From the cell containing the given text, extract its center point as [x, y] coordinate. 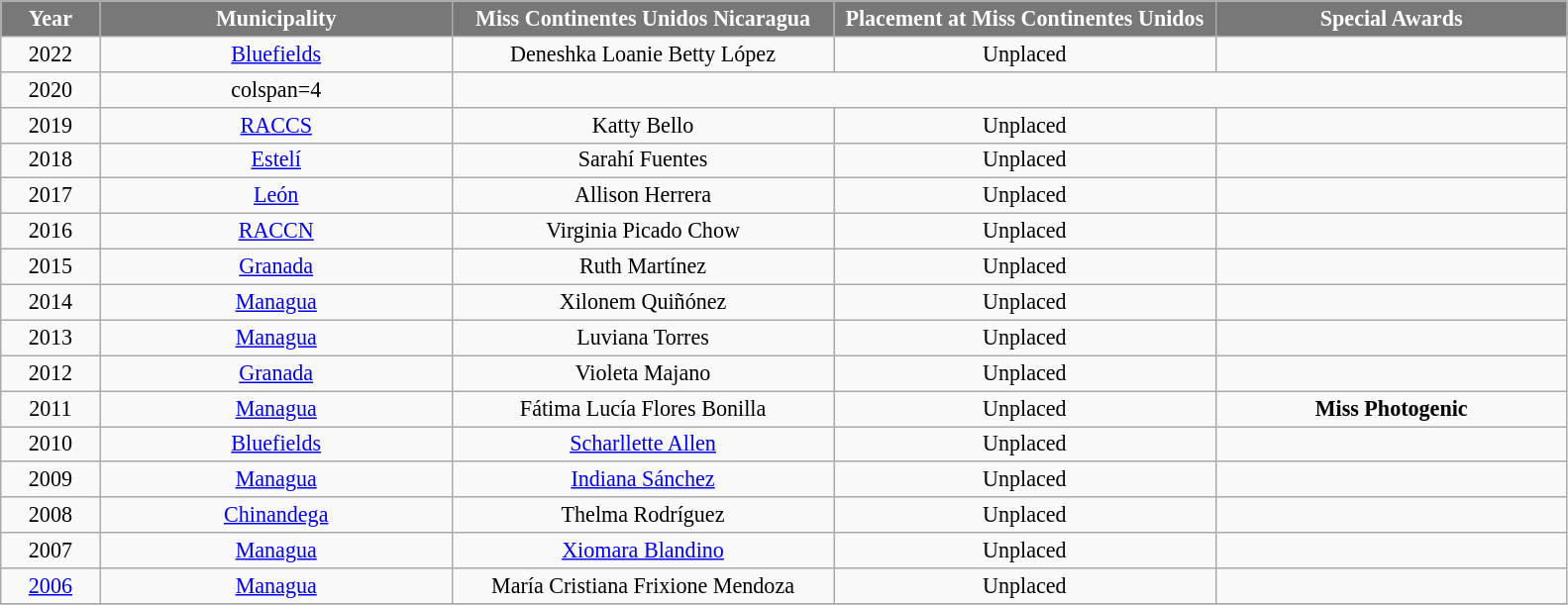
2022 [51, 53]
Municipality [275, 18]
2012 [51, 373]
Estelí [275, 160]
Sarahí Fuentes [642, 160]
2007 [51, 551]
2009 [51, 479]
Fátima Lucía Flores Bonilla [642, 408]
Xiomara Blandino [642, 551]
RACCS [275, 125]
2018 [51, 160]
2019 [51, 125]
2011 [51, 408]
Violeta Majano [642, 373]
León [275, 196]
Indiana Sánchez [642, 479]
2010 [51, 444]
Thelma Rodríguez [642, 515]
Deneshka Loanie Betty López [642, 53]
Placement at Miss Continentes Unidos [1024, 18]
colspan=4 [275, 89]
Chinandega [275, 515]
Luviana Torres [642, 338]
María Cristiana Frixione Mendoza [642, 585]
Allison Herrera [642, 196]
Xilonem Quiñónez [642, 302]
Year [51, 18]
Ruth Martínez [642, 266]
2017 [51, 196]
2015 [51, 266]
Miss Continentes Unidos Nicaragua [642, 18]
Scharllette Allen [642, 444]
2006 [51, 585]
Special Awards [1391, 18]
2016 [51, 231]
Virginia Picado Chow [642, 231]
2020 [51, 89]
2013 [51, 338]
2008 [51, 515]
2014 [51, 302]
RACCN [275, 231]
Miss Photogenic [1391, 408]
Katty Bello [642, 125]
